Pinpoint the cell where the given text exists, returning its [x, y] midpoint coordinate. 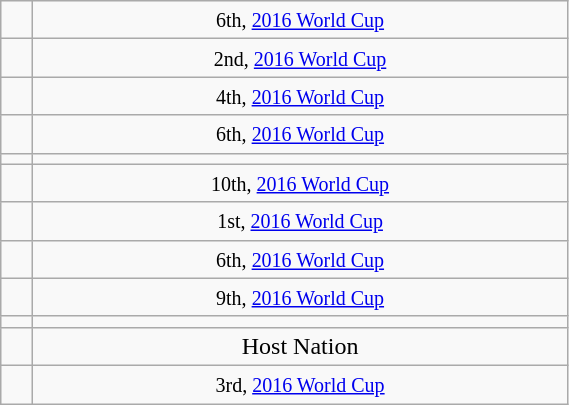
3rd, 2016 World Cup [300, 384]
Host Nation [300, 346]
10th, 2016 World Cup [300, 183]
1st, 2016 World Cup [300, 221]
4th, 2016 World Cup [300, 96]
2nd, 2016 World Cup [300, 58]
9th, 2016 World Cup [300, 297]
